Capture the cell that displays the provided text and extract its [X, Y] central coordinate. 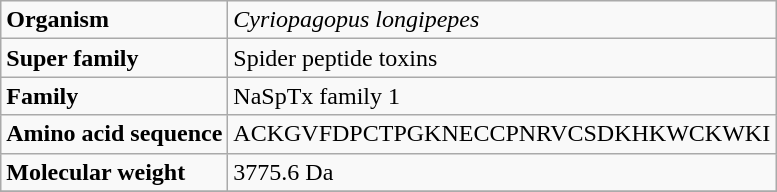
Amino acid sequence [114, 134]
Family [114, 96]
Super family [114, 58]
Cyriopagopus longipepes [502, 20]
NaSpTx family 1 [502, 96]
Molecular weight [114, 172]
3775.6 Da [502, 172]
Spider peptide toxins [502, 58]
Organism [114, 20]
ACKGVFDPCTPGKNECCPNRVCSDKHKWCKWKI [502, 134]
